Return [X, Y] of the center of cell containing provided text 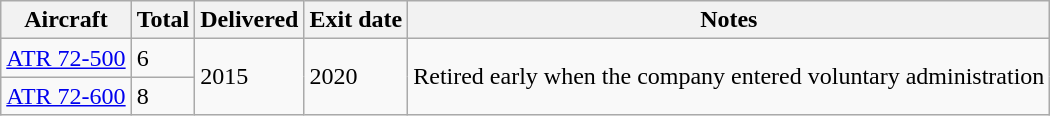
Aircraft [66, 20]
Total [163, 20]
8 [163, 96]
Delivered [250, 20]
Exit date [356, 20]
2015 [250, 77]
Notes [729, 20]
ATR 72-500 [66, 58]
Retired early when the company entered voluntary administration [729, 77]
ATR 72-600 [66, 96]
6 [163, 58]
2020 [356, 77]
